Extract the (x, y) coordinate from the center of the cell holding the provided text.  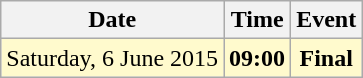
09:00 (258, 58)
Final (326, 58)
Time (258, 20)
Event (326, 20)
Date (112, 20)
Saturday, 6 June 2015 (112, 58)
